Provide the [X, Y] coordinate of the cell's center where the given text is located.  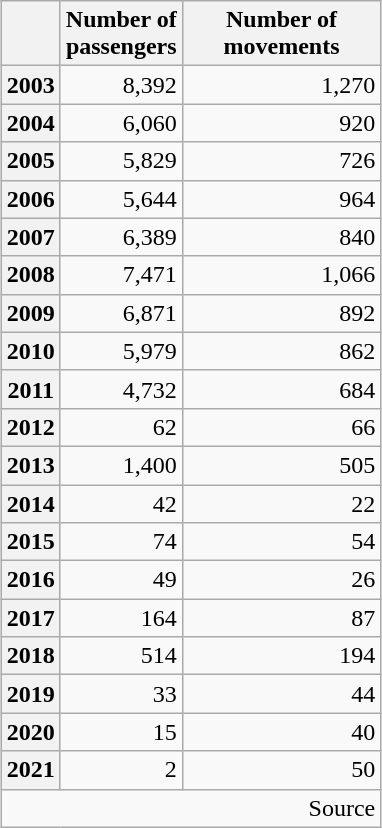
1,270 [282, 85]
22 [282, 503]
74 [121, 542]
164 [121, 618]
2013 [30, 465]
2020 [30, 732]
726 [282, 161]
2021 [30, 770]
26 [282, 580]
1,400 [121, 465]
6,389 [121, 237]
44 [282, 694]
2019 [30, 694]
862 [282, 351]
6,060 [121, 123]
40 [282, 732]
8,392 [121, 85]
5,644 [121, 199]
2016 [30, 580]
840 [282, 237]
2012 [30, 427]
87 [282, 618]
2018 [30, 656]
42 [121, 503]
2006 [30, 199]
2008 [30, 275]
684 [282, 389]
2017 [30, 618]
2 [121, 770]
2004 [30, 123]
6,871 [121, 313]
50 [282, 770]
7,471 [121, 275]
Number ofmovements [282, 34]
2009 [30, 313]
Number ofpassengers [121, 34]
33 [121, 694]
892 [282, 313]
49 [121, 580]
1,066 [282, 275]
2010 [30, 351]
2003 [30, 85]
920 [282, 123]
5,829 [121, 161]
5,979 [121, 351]
505 [282, 465]
4,732 [121, 389]
62 [121, 427]
54 [282, 542]
Source [191, 808]
2014 [30, 503]
964 [282, 199]
2015 [30, 542]
194 [282, 656]
2005 [30, 161]
15 [121, 732]
514 [121, 656]
2007 [30, 237]
2011 [30, 389]
66 [282, 427]
